From the cell containing the given text, extract its center point as (X, Y) coordinate. 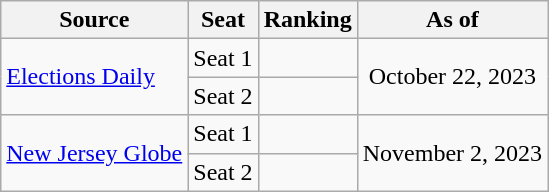
Seat (223, 20)
October 22, 2023 (452, 77)
Elections Daily (94, 77)
November 2, 2023 (452, 153)
Ranking (308, 20)
As of (452, 20)
New Jersey Globe (94, 153)
Source (94, 20)
